Detect which cell encompasses the target text, then output its (X, Y) center coordinate. 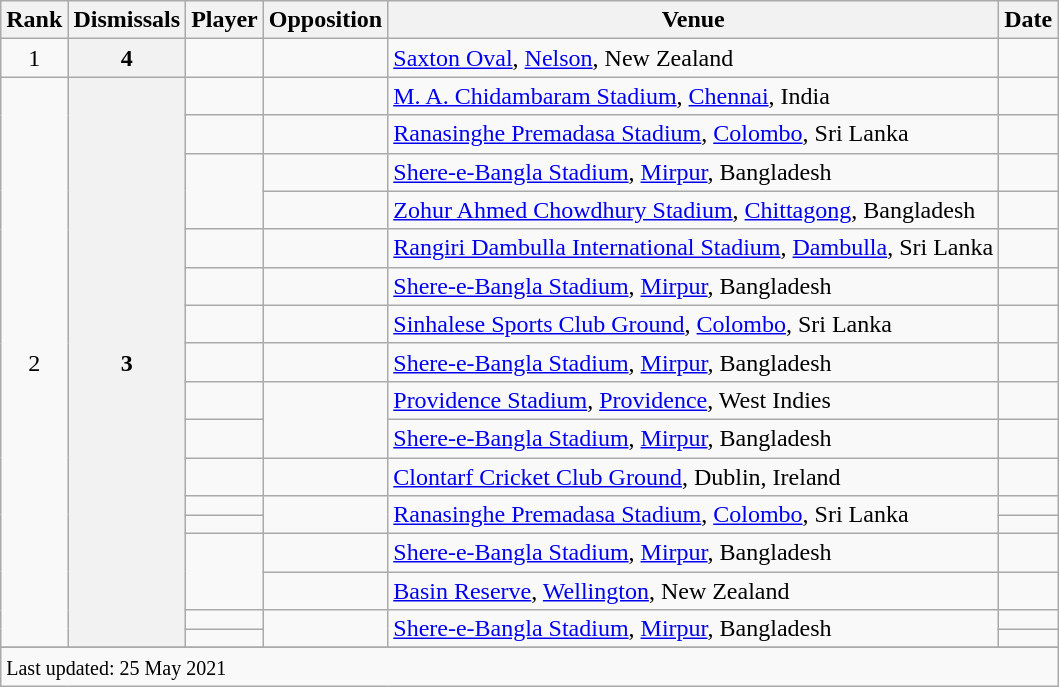
Rangiri Dambulla International Stadium, Dambulla, Sri Lanka (694, 248)
1 (34, 58)
Venue (694, 20)
Clontarf Cricket Club Ground, Dublin, Ireland (694, 477)
Saxton Oval, Nelson, New Zealand (694, 58)
Basin Reserve, Wellington, New Zealand (694, 591)
2 (34, 362)
Last updated: 25 May 2021 (530, 667)
Rank (34, 20)
Opposition (325, 20)
4 (127, 58)
Date (1028, 20)
M. A. Chidambaram Stadium, Chennai, India (694, 96)
3 (127, 362)
Player (225, 20)
Dismissals (127, 20)
Sinhalese Sports Club Ground, Colombo, Sri Lanka (694, 324)
Providence Stadium, Providence, West Indies (694, 400)
Zohur Ahmed Chowdhury Stadium, Chittagong, Bangladesh (694, 210)
